For the text-containing cell, return its midpoint in [x, y] coordinate format. 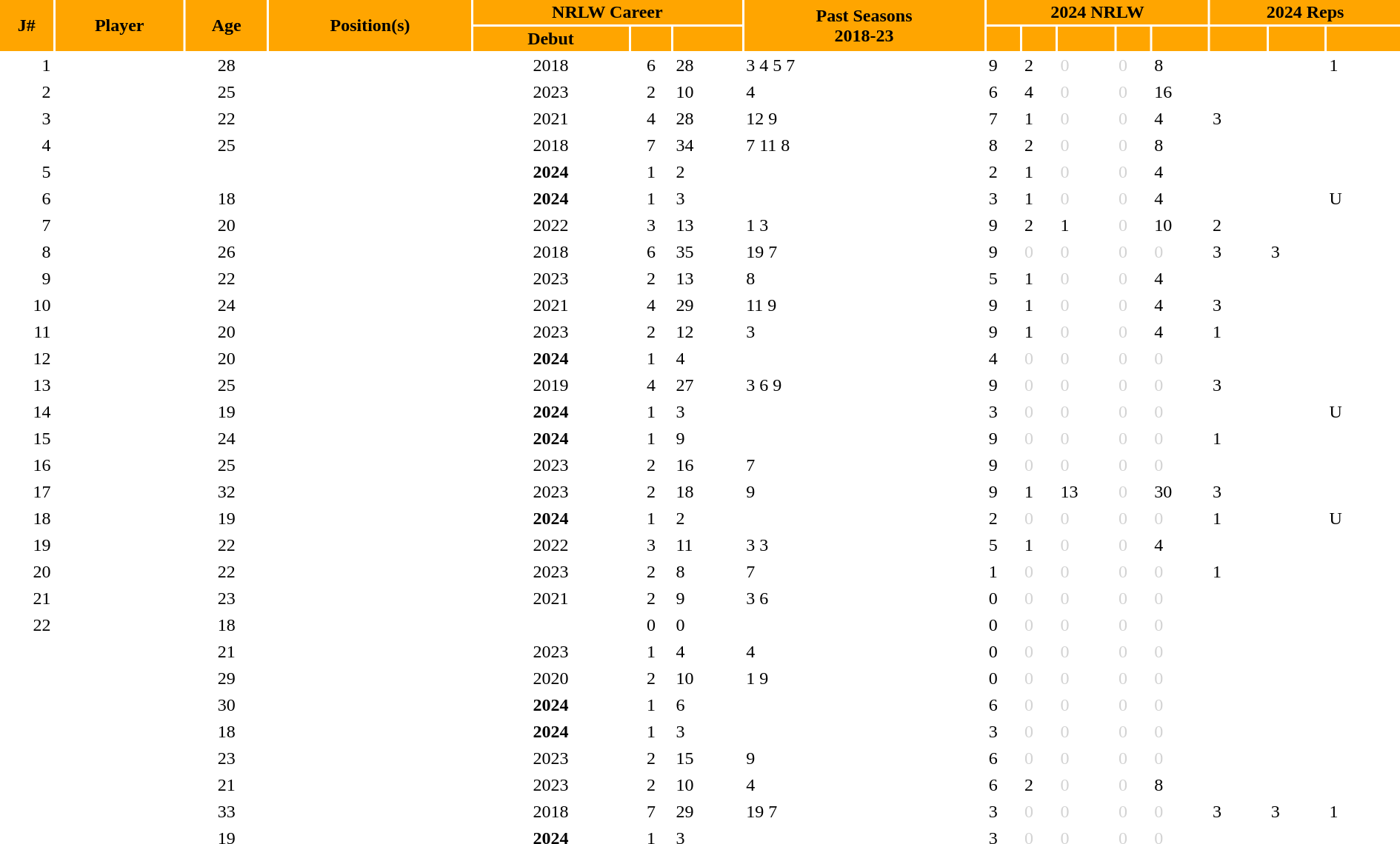
17 [27, 492]
3 4 5 7 [864, 65]
J# [27, 25]
27 [707, 385]
2020 [550, 678]
32 [227, 492]
Age [227, 25]
3 3 [864, 545]
33 [227, 811]
Player [120, 25]
35 [707, 252]
2019 [550, 385]
3 6 [864, 598]
14 [27, 412]
NRLW Career [607, 12]
11 9 [864, 305]
Past Seasons2018-23 [864, 25]
34 [707, 145]
2024 NRLW [1098, 12]
12 9 [864, 118]
1 9 [864, 678]
3 6 9 [864, 385]
26 [227, 252]
7 11 8 [864, 145]
1 3 [864, 225]
Debut [550, 38]
2024 Reps [1305, 12]
Position(s) [370, 25]
